Output the (x, y) coordinate of the center of the cell containing the given text.  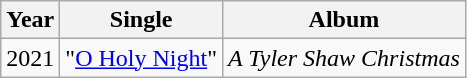
"O Holy Night" (142, 58)
Year (30, 20)
A Tyler Shaw Christmas (344, 58)
Album (344, 20)
Single (142, 20)
2021 (30, 58)
